Detect which cell encompasses the target text, then output its [X, Y] center coordinate. 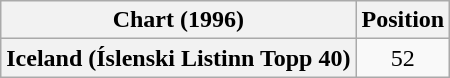
Position [403, 20]
52 [403, 58]
Chart (1996) [178, 20]
Iceland (Íslenski Listinn Topp 40) [178, 58]
